Return (x, y) of the center of cell containing provided text 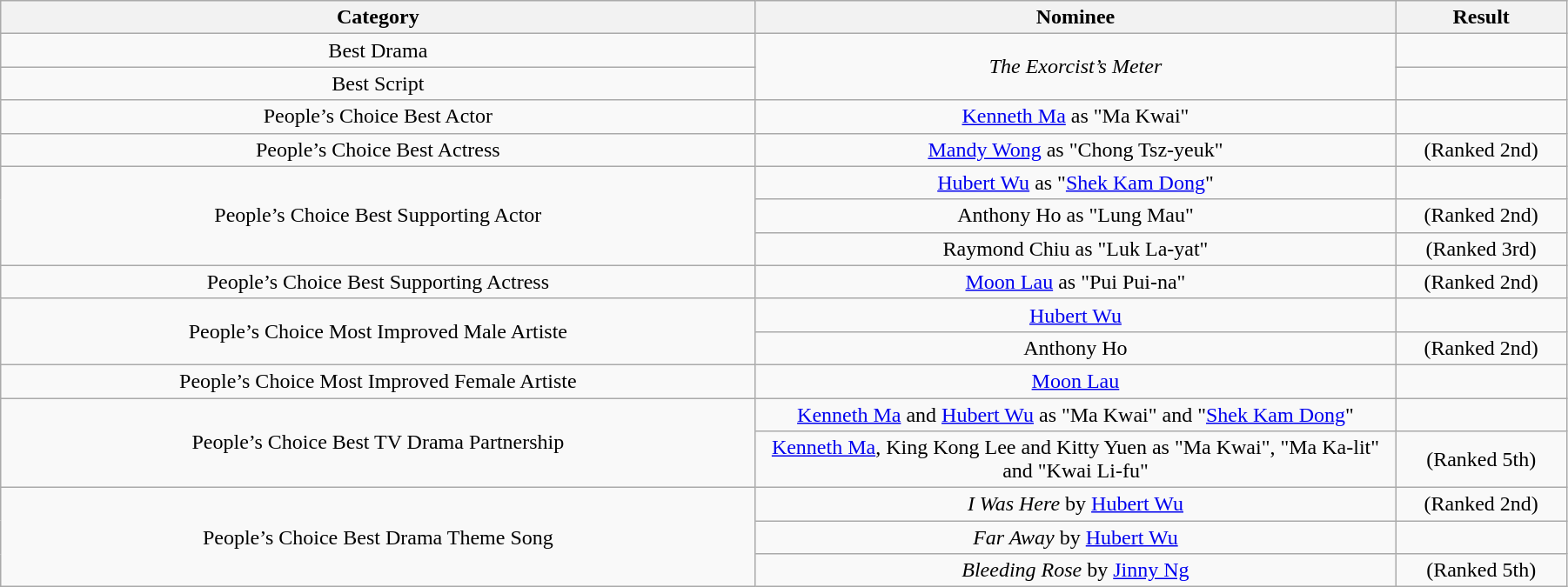
People’s Choice Best Drama Theme Song (378, 537)
People’s Choice Most Improved Female Artiste (378, 381)
Result (1481, 17)
People’s Choice Best Supporting Actress (378, 282)
Kenneth Ma, King Kong Lee and Kitty Yuen as "Ma Kwai", "Ma Ka-lit" and "Kwai Li-fu" (1075, 459)
People’s Choice Best TV Drama Partnership (378, 444)
Kenneth Ma and Hubert Wu as "Ma Kwai" and "Shek Kam Dong" (1075, 415)
Hubert Wu (1075, 315)
Kenneth Ma as "Ma Kwai" (1075, 117)
Best Drama (378, 50)
Hubert Wu as "Shek Kam Dong" (1075, 183)
I Was Here by Hubert Wu (1075, 504)
Moon Lau (1075, 381)
People’s Choice Best Actor (378, 117)
Far Away by Hubert Wu (1075, 537)
People’s Choice Best Supporting Actor (378, 216)
Bleeding Rose by Jinny Ng (1075, 570)
Anthony Ho as "Lung Mau" (1075, 216)
Anthony Ho (1075, 348)
People’s Choice Most Improved Male Artiste (378, 331)
Best Script (378, 83)
Raymond Chiu as "Luk La-yat" (1075, 249)
Category (378, 17)
Mandy Wong as "Chong Tsz-yeuk" (1075, 150)
Moon Lau as "Pui Pui-na" (1075, 282)
The Exorcist’s Meter (1075, 67)
(Ranked 3rd) (1481, 249)
Nominee (1075, 17)
People’s Choice Best Actress (378, 150)
